For the text-containing cell, return its midpoint in (x, y) coordinate format. 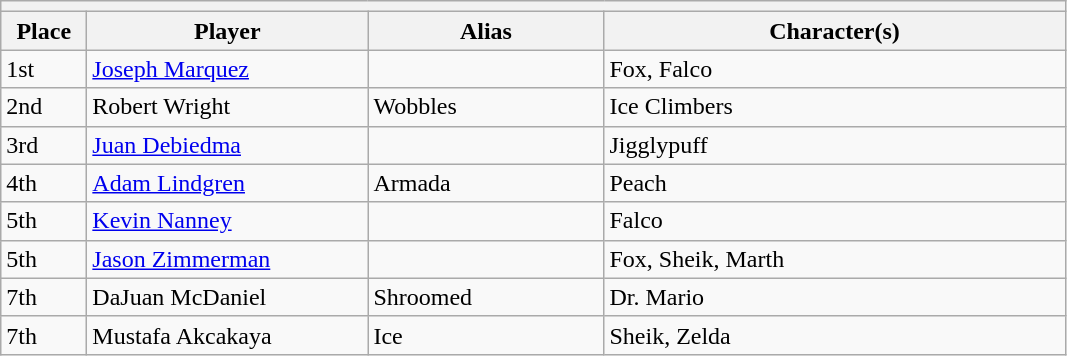
Jason Zimmerman (228, 259)
Shroomed (486, 297)
1st (44, 69)
Place (44, 31)
Robert Wright (228, 107)
3rd (44, 145)
Character(s) (834, 31)
Fox, Falco (834, 69)
Juan Debiedma (228, 145)
Ice Climbers (834, 107)
Player (228, 31)
Adam Lindgren (228, 183)
Dr. Mario (834, 297)
Alias (486, 31)
2nd (44, 107)
Jigglypuff (834, 145)
4th (44, 183)
Wobbles (486, 107)
Sheik, Zelda (834, 335)
Joseph Marquez (228, 69)
Falco (834, 221)
Peach (834, 183)
DaJuan McDaniel (228, 297)
Armada (486, 183)
Mustafa Akcakaya (228, 335)
Kevin Nanney (228, 221)
Fox, Sheik, Marth (834, 259)
Ice (486, 335)
